Identify which cell holds the provided text, then report its [x, y] central coordinate. 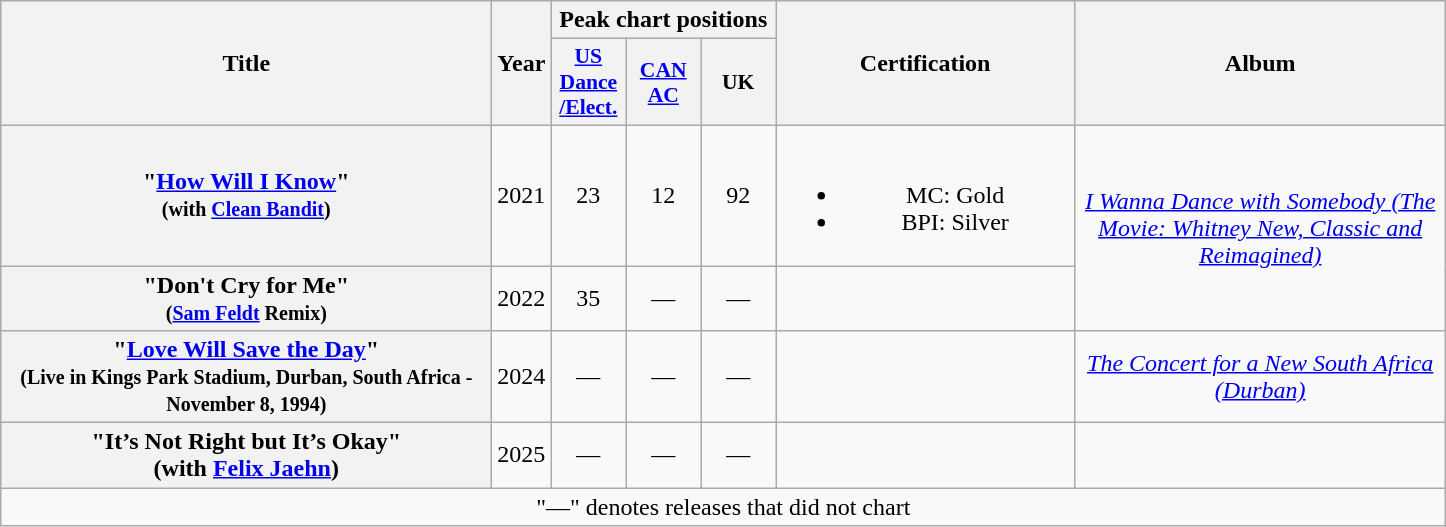
12 [664, 195]
Title [246, 64]
MC: GoldBPI: Silver [926, 195]
2025 [522, 456]
92 [738, 195]
2021 [522, 195]
23 [588, 195]
US Dance/Elect. [588, 82]
"Love Will Save the Day" (Live in Kings Park Stadium, Durban, South Africa - November 8, 1994) [246, 377]
2022 [522, 298]
35 [588, 298]
Certification [926, 64]
The Concert for a New South Africa (Durban) [1260, 377]
"It’s Not Right but It’s Okay"(with Felix Jaehn) [246, 456]
Year [522, 64]
Peak chart positions [664, 20]
Album [1260, 64]
"—" denotes releases that did not chart [724, 507]
I Wanna Dance with Somebody (The Movie: Whitney New, Classic and Reimagined) [1260, 228]
CAN AC [664, 82]
"How Will I Know"(with Clean Bandit) [246, 195]
"Don't Cry for Me" (Sam Feldt Remix) [246, 298]
2024 [522, 377]
UK [738, 82]
